Capture the cell that displays the provided text and extract its [X, Y] central coordinate. 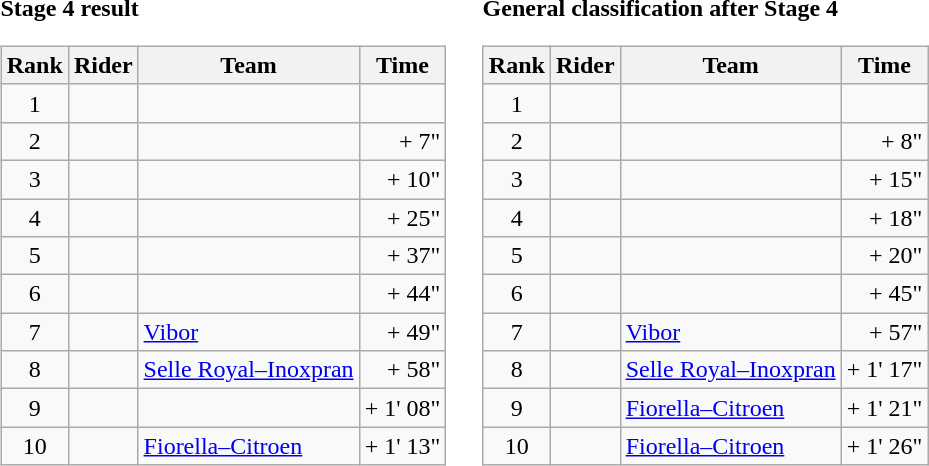
+ 10" [402, 179]
+ 15" [884, 179]
+ 1' 26" [884, 446]
+ 58" [402, 370]
+ 49" [402, 332]
+ 1' 13" [402, 446]
+ 44" [402, 294]
+ 1' 21" [884, 408]
+ 18" [884, 217]
+ 1' 17" [884, 370]
+ 20" [884, 256]
+ 45" [884, 294]
+ 57" [884, 332]
+ 37" [402, 256]
+ 1' 08" [402, 408]
+ 25" [402, 217]
+ 7" [402, 141]
+ 8" [884, 141]
